Find where the given text appears and provide that cell's center as (X, Y) coordinate. 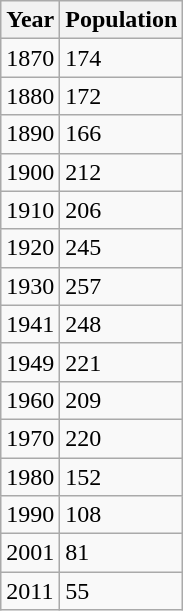
1910 (30, 210)
2011 (30, 591)
1900 (30, 172)
248 (122, 324)
1930 (30, 286)
108 (122, 515)
1920 (30, 248)
1880 (30, 96)
220 (122, 438)
166 (122, 134)
81 (122, 553)
1980 (30, 477)
1960 (30, 400)
257 (122, 286)
1870 (30, 58)
2001 (30, 553)
1941 (30, 324)
Year (30, 20)
206 (122, 210)
221 (122, 362)
212 (122, 172)
1970 (30, 438)
Population (122, 20)
174 (122, 58)
172 (122, 96)
55 (122, 591)
152 (122, 477)
1990 (30, 515)
245 (122, 248)
1949 (30, 362)
1890 (30, 134)
209 (122, 400)
